Pinpoint the cell where the given text exists, returning its [X, Y] midpoint coordinate. 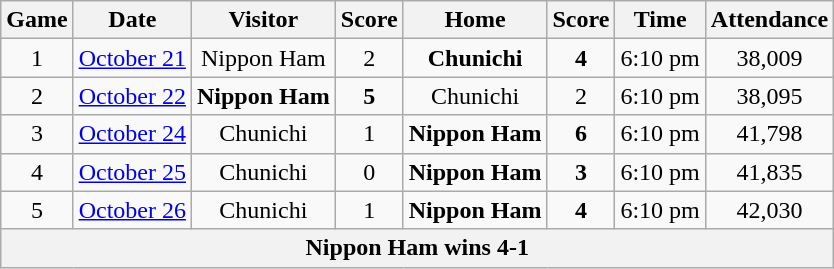
Game [37, 20]
October 26 [132, 210]
6 [581, 134]
38,009 [769, 58]
41,798 [769, 134]
Time [660, 20]
41,835 [769, 172]
October 25 [132, 172]
Date [132, 20]
38,095 [769, 96]
October 24 [132, 134]
October 22 [132, 96]
Attendance [769, 20]
Home [475, 20]
Visitor [263, 20]
October 21 [132, 58]
42,030 [769, 210]
0 [369, 172]
Nippon Ham wins 4-1 [418, 248]
